For the text-containing cell, return its midpoint in (X, Y) coordinate format. 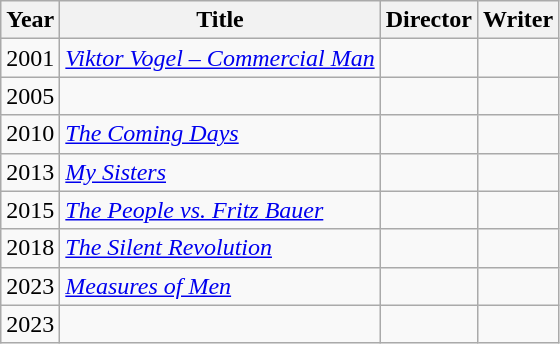
2010 (30, 134)
Writer (518, 20)
2015 (30, 210)
2018 (30, 248)
Director (428, 20)
The People vs. Fritz Bauer (220, 210)
Viktor Vogel – Commercial Man (220, 58)
2001 (30, 58)
2005 (30, 96)
The Silent Revolution (220, 248)
My Sisters (220, 172)
The Coming Days (220, 134)
Measures of Men (220, 286)
2013 (30, 172)
Year (30, 20)
Title (220, 20)
